Find where the given text appears and provide that cell's center as (x, y) coordinate. 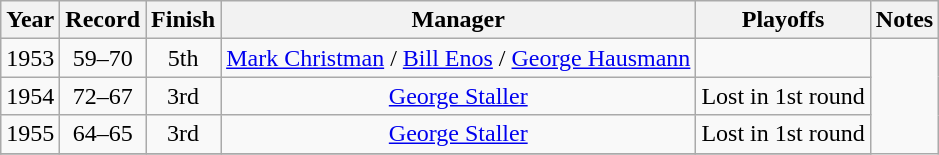
1955 (30, 134)
Year (30, 20)
Mark Christman / Bill Enos / George Hausmann (458, 58)
5th (184, 58)
72–67 (103, 96)
Manager (458, 20)
Finish (184, 20)
64–65 (103, 134)
Notes (904, 20)
1953 (30, 58)
59–70 (103, 58)
1954 (30, 96)
Record (103, 20)
Playoffs (783, 20)
